Return [x, y] of the center of cell containing provided text 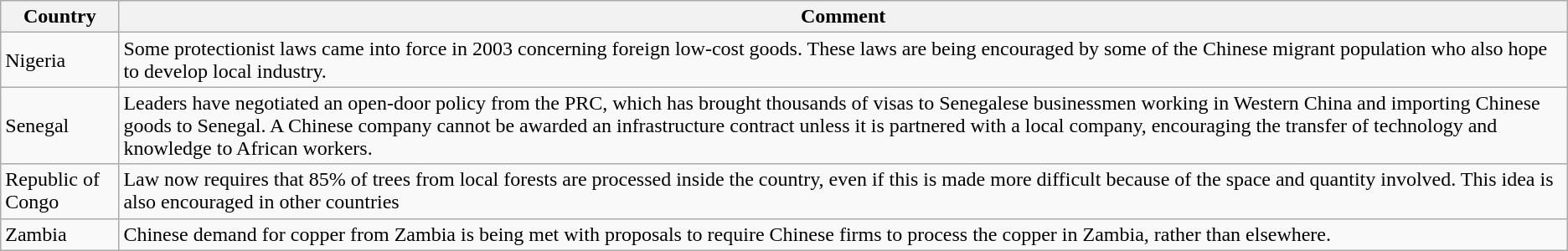
Senegal [60, 125]
Comment [843, 17]
Republic of Congo [60, 191]
Zambia [60, 234]
Nigeria [60, 60]
Chinese demand for copper from Zambia is being met with proposals to require Chinese firms to process the copper in Zambia, rather than elsewhere. [843, 234]
Country [60, 17]
